Find where the given text appears and provide that cell's center as (x, y) coordinate. 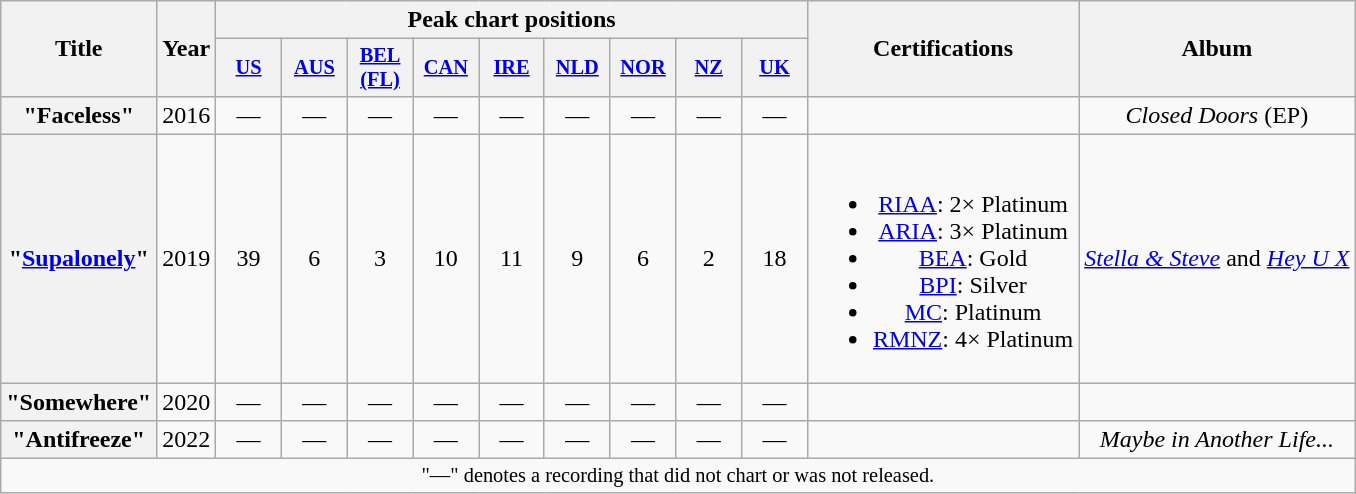
10 (446, 259)
39 (249, 259)
2 (709, 259)
Certifications (942, 49)
3 (380, 259)
"—" denotes a recording that did not chart or was not released. (678, 476)
9 (577, 259)
US (249, 68)
BEL(FL) (380, 68)
RIAA: 2× PlatinumARIA: 3× PlatinumBEA: GoldBPI: SilverMC: PlatinumRMNZ: 4× Platinum (942, 259)
"Antifreeze" (79, 440)
Peak chart positions (512, 20)
Album (1217, 49)
"Somewhere" (79, 402)
11 (512, 259)
2019 (186, 259)
CAN (446, 68)
18 (775, 259)
2020 (186, 402)
"Faceless" (79, 115)
NLD (577, 68)
UK (775, 68)
Closed Doors (EP) (1217, 115)
Maybe in Another Life... (1217, 440)
Year (186, 49)
2016 (186, 115)
NZ (709, 68)
IRE (512, 68)
Title (79, 49)
NOR (643, 68)
AUS (314, 68)
Stella & Steve and Hey U X (1217, 259)
"Supalonely" (79, 259)
2022 (186, 440)
